Search for the cell housing the specified text and yield its [X, Y] center coordinate. 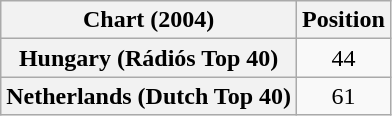
Position [344, 20]
44 [344, 58]
Netherlands (Dutch Top 40) [149, 96]
61 [344, 96]
Chart (2004) [149, 20]
Hungary (Rádiós Top 40) [149, 58]
